Locate the cell with the specified text and output its (x, y) center coordinate. 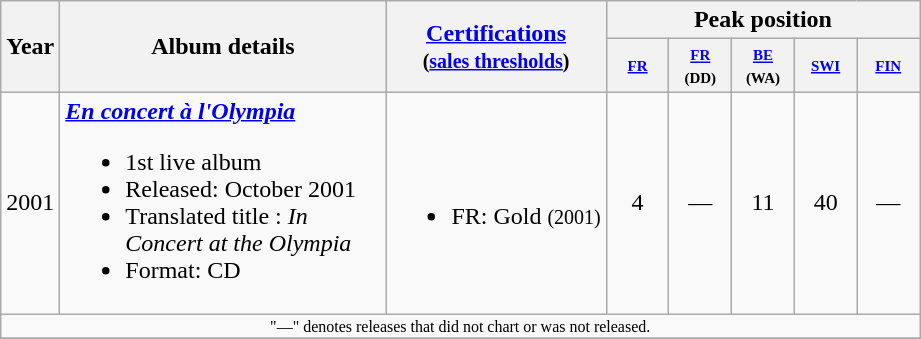
2001 (30, 202)
Album details (223, 47)
FR (DD) (700, 66)
Year (30, 47)
4 (638, 202)
40 (826, 202)
En concert à l'Olympia1st live albumReleased: October 2001Translated title : In Concert at the OlympiaFormat: CD (223, 202)
11 (764, 202)
"—" denotes releases that did not chart or was not released. (460, 326)
Certifications(sales thresholds) (496, 47)
Peak position (762, 20)
FIN (888, 66)
BE (WA) (764, 66)
FR: Gold (2001) (496, 202)
SWI (826, 66)
FR (638, 66)
